Output the [X, Y] coordinate of the center of the cell containing the given text.  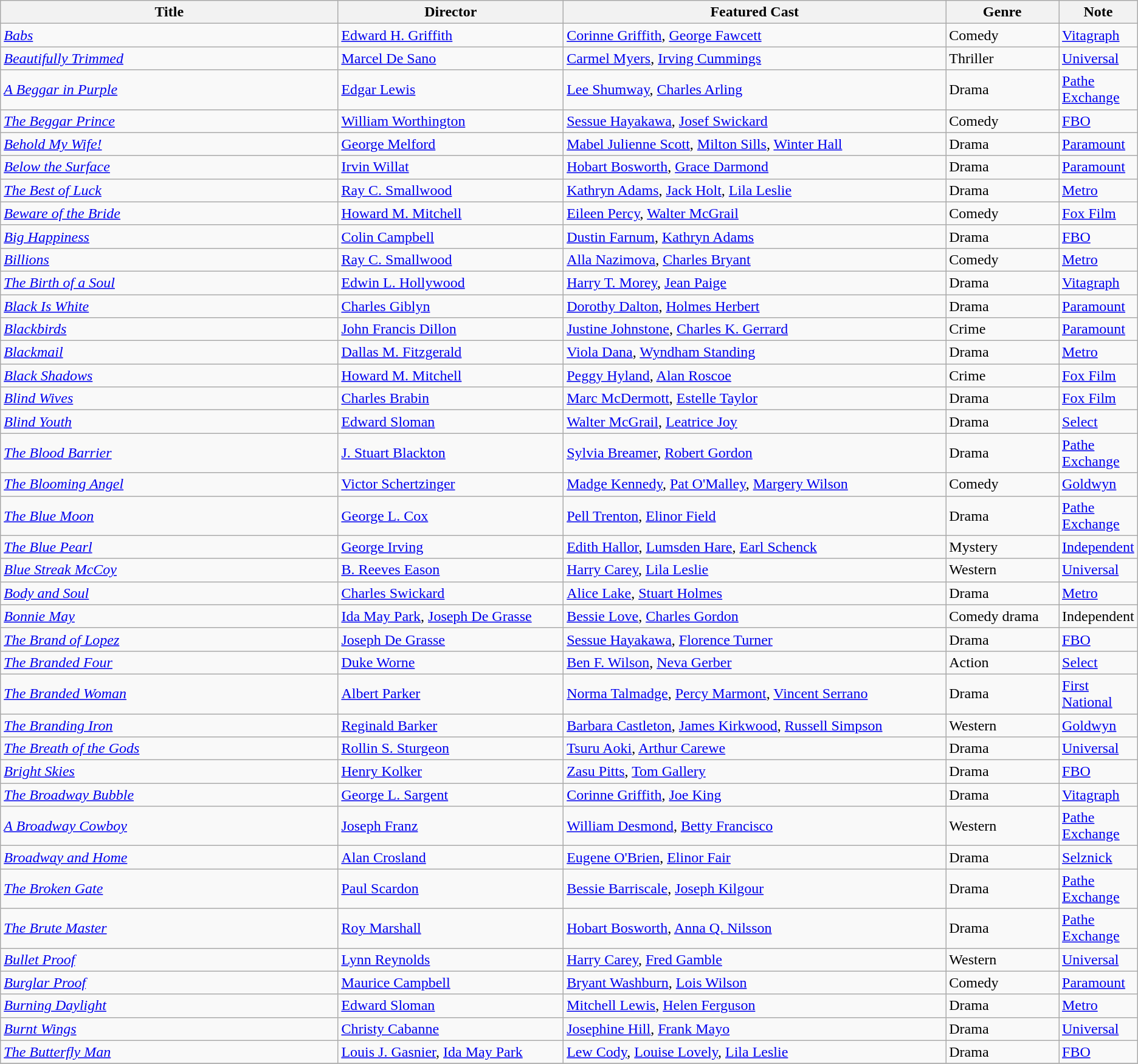
George Melford [451, 144]
Action [1002, 662]
Lee Shumway, Charles Arling [755, 90]
Madge Kennedy, Pat O'Malley, Margery Wilson [755, 484]
Roy Marshall [451, 928]
The Brand of Lopez [169, 639]
George L. Cox [451, 515]
Broadway and Home [169, 857]
Edgar Lewis [451, 90]
Henry Kolker [451, 772]
Blind Youth [169, 422]
Charles Giblyn [451, 306]
Big Happiness [169, 236]
Edwin L. Hollywood [451, 283]
Sessue Hayakawa, Josef Swickard [755, 121]
Marc McDermott, Estelle Taylor [755, 399]
Harry T. Morey, Jean Paige [755, 283]
Marcel De Sano [451, 58]
Dallas M. Fitzgerald [451, 352]
Mitchell Lewis, Helen Ferguson [755, 1006]
Dustin Farnum, Kathryn Adams [755, 236]
Sylvia Breamer, Robert Gordon [755, 453]
Joseph Franz [451, 826]
Duke Worne [451, 662]
Louis J. Gasnier, Ida May Park [451, 1052]
B. Reeves Eason [451, 570]
The Branded Four [169, 662]
Mabel Julienne Scott, Milton Sills, Winter Hall [755, 144]
Note [1098, 12]
Barbara Castleton, James Kirkwood, Russell Simpson [755, 725]
William Worthington [451, 121]
George Irving [451, 547]
Below the Surface [169, 167]
Title [169, 12]
Blue Streak McCoy [169, 570]
The Brute Master [169, 928]
Sessue Hayakawa, Florence Turner [755, 639]
Selznick [1098, 857]
Maurice Campbell [451, 983]
Blackmail [169, 352]
Tsuru Aoki, Arthur Carewe [755, 749]
Viola Dana, Wyndham Standing [755, 352]
Irvin Willat [451, 167]
Billions [169, 259]
Walter McGrail, Leatrice Joy [755, 422]
The Blue Moon [169, 515]
Peggy Hyland, Alan Roscoe [755, 376]
The Broadway Bubble [169, 795]
Alice Lake, Stuart Holmes [755, 593]
The Broken Gate [169, 888]
First National [1098, 694]
George L. Sargent [451, 795]
Bullet Proof [169, 959]
Burglar Proof [169, 983]
Harry Carey, Lila Leslie [755, 570]
The Breath of the Gods [169, 749]
Reginald Barker [451, 725]
Christy Cabanne [451, 1029]
Babs [169, 35]
Josephine Hill, Frank Mayo [755, 1029]
Eileen Percy, Walter McGrail [755, 213]
The Blood Barrier [169, 453]
The Beggar Prince [169, 121]
Thriller [1002, 58]
Black Shadows [169, 376]
Body and Soul [169, 593]
The Branding Iron [169, 725]
Black Is White [169, 306]
Pell Trenton, Elinor Field [755, 515]
Edith Hallor, Lumsden Hare, Earl Schenck [755, 547]
Ben F. Wilson, Neva Gerber [755, 662]
Comedy drama [1002, 616]
A Broadway Cowboy [169, 826]
Blackbirds [169, 329]
Hobart Bosworth, Grace Darmond [755, 167]
Lew Cody, Louise Lovely, Lila Leslie [755, 1052]
Behold My Wife! [169, 144]
Zasu Pitts, Tom Gallery [755, 772]
Alan Crosland [451, 857]
Blind Wives [169, 399]
Lynn Reynolds [451, 959]
A Beggar in Purple [169, 90]
Genre [1002, 12]
Victor Schertzinger [451, 484]
Hobart Bosworth, Anna Q. Nilsson [755, 928]
The Birth of a Soul [169, 283]
Albert Parker [451, 694]
The Branded Woman [169, 694]
Corinne Griffith, George Fawcett [755, 35]
Bright Skies [169, 772]
Eugene O'Brien, Elinor Fair [755, 857]
Burning Daylight [169, 1006]
Beware of the Bride [169, 213]
Burnt Wings [169, 1029]
The Butterfly Man [169, 1052]
Harry Carey, Fred Gamble [755, 959]
Rollin S. Sturgeon [451, 749]
Mystery [1002, 547]
Bessie Love, Charles Gordon [755, 616]
Director [451, 12]
Joseph De Grasse [451, 639]
Corinne Griffith, Joe King [755, 795]
Colin Campbell [451, 236]
Edward H. Griffith [451, 35]
Bonnie May [169, 616]
John Francis Dillon [451, 329]
Justine Johnstone, Charles K. Gerrard [755, 329]
The Blooming Angel [169, 484]
Bessie Barriscale, Joseph Kilgour [755, 888]
Dorothy Dalton, Holmes Herbert [755, 306]
Norma Talmadge, Percy Marmont, Vincent Serrano [755, 694]
Charles Brabin [451, 399]
Bryant Washburn, Lois Wilson [755, 983]
Alla Nazimova, Charles Bryant [755, 259]
Carmel Myers, Irving Cummings [755, 58]
J. Stuart Blackton [451, 453]
Ida May Park, Joseph De Grasse [451, 616]
Kathryn Adams, Jack Holt, Lila Leslie [755, 190]
Paul Scardon [451, 888]
William Desmond, Betty Francisco [755, 826]
The Blue Pearl [169, 547]
Charles Swickard [451, 593]
Beautifully Trimmed [169, 58]
The Best of Luck [169, 190]
Featured Cast [755, 12]
